Detect which cell encompasses the target text, then output its [x, y] center coordinate. 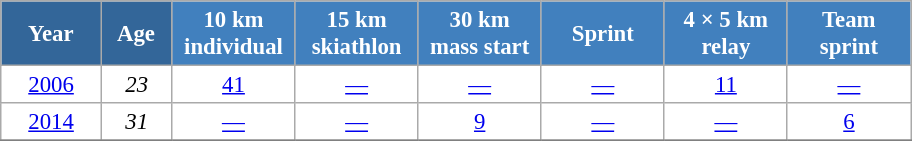
Age [136, 34]
23 [136, 85]
Sprint [602, 34]
15 km skiathlon [356, 34]
41 [234, 85]
Team sprint [848, 34]
31 [136, 122]
30 km mass start [480, 34]
10 km individual [234, 34]
6 [848, 122]
4 × 5 km relay [726, 34]
Year [52, 34]
2006 [52, 85]
2014 [52, 122]
11 [726, 85]
9 [480, 122]
